Return the (x, y) coordinate for the center point of the cell that contains the specified text.  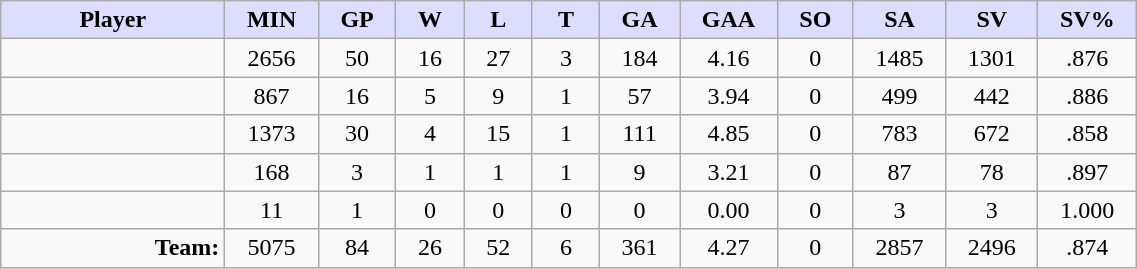
442 (992, 96)
SV (992, 20)
672 (992, 134)
78 (992, 172)
5075 (272, 248)
3.94 (729, 96)
87 (899, 172)
W (430, 20)
1485 (899, 58)
867 (272, 96)
57 (640, 96)
T (566, 20)
.874 (1088, 248)
4.16 (729, 58)
361 (640, 248)
.876 (1088, 58)
4.85 (729, 134)
4.27 (729, 248)
L (498, 20)
84 (357, 248)
26 (430, 248)
1301 (992, 58)
499 (899, 96)
2496 (992, 248)
1373 (272, 134)
GA (640, 20)
11 (272, 210)
27 (498, 58)
783 (899, 134)
Player (113, 20)
30 (357, 134)
SO (815, 20)
1.000 (1088, 210)
50 (357, 58)
.886 (1088, 96)
4 (430, 134)
GP (357, 20)
184 (640, 58)
0.00 (729, 210)
111 (640, 134)
5 (430, 96)
.858 (1088, 134)
SA (899, 20)
.897 (1088, 172)
2656 (272, 58)
168 (272, 172)
3.21 (729, 172)
6 (566, 248)
15 (498, 134)
2857 (899, 248)
GAA (729, 20)
MIN (272, 20)
Team: (113, 248)
52 (498, 248)
SV% (1088, 20)
